Determine the [x, y] coordinate at the center of the cell enclosing the given text.  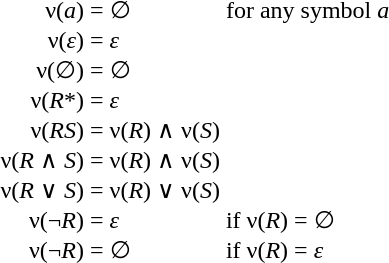
= ∅ [156, 70]
= ν(R) ∨ ν(S) [156, 190]
